Extract the (x, y) coordinate from the center of the cell holding the provided text.  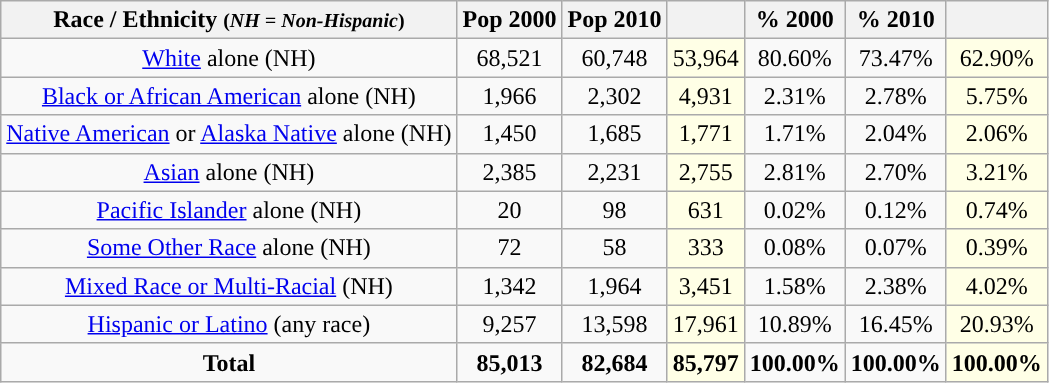
0.12% (896, 210)
13,598 (614, 324)
2.06% (996, 134)
1,685 (614, 134)
2.70% (896, 172)
% 2010 (896, 20)
20 (510, 210)
16.45% (896, 324)
Total (229, 362)
0.02% (794, 210)
2,755 (706, 172)
% 2000 (794, 20)
0.74% (996, 210)
4.02% (996, 286)
1,964 (614, 286)
60,748 (614, 58)
Pacific Islander alone (NH) (229, 210)
1.58% (794, 286)
Black or African American alone (NH) (229, 96)
2,302 (614, 96)
333 (706, 248)
0.07% (896, 248)
68,521 (510, 58)
Native American or Alaska Native alone (NH) (229, 134)
2.78% (896, 96)
0.08% (794, 248)
1,342 (510, 286)
2.04% (896, 134)
1.71% (794, 134)
3,451 (706, 286)
1,771 (706, 134)
2.81% (794, 172)
58 (614, 248)
1,450 (510, 134)
2.38% (896, 286)
3.21% (996, 172)
2,231 (614, 172)
Asian alone (NH) (229, 172)
2.31% (794, 96)
5.75% (996, 96)
9,257 (510, 324)
2,385 (510, 172)
20.93% (996, 324)
White alone (NH) (229, 58)
Hispanic or Latino (any race) (229, 324)
85,013 (510, 362)
98 (614, 210)
80.60% (794, 58)
10.89% (794, 324)
17,961 (706, 324)
Race / Ethnicity (NH = Non-Hispanic) (229, 20)
Some Other Race alone (NH) (229, 248)
72 (510, 248)
62.90% (996, 58)
4,931 (706, 96)
82,684 (614, 362)
73.47% (896, 58)
Mixed Race or Multi-Racial (NH) (229, 286)
Pop 2000 (510, 20)
0.39% (996, 248)
85,797 (706, 362)
Pop 2010 (614, 20)
631 (706, 210)
53,964 (706, 58)
1,966 (510, 96)
